Search for the cell housing the specified text and yield its [x, y] center coordinate. 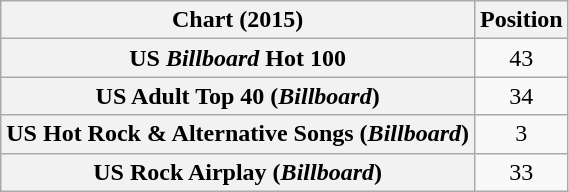
US Rock Airplay (Billboard) [238, 172]
US Adult Top 40 (Billboard) [238, 96]
Chart (2015) [238, 20]
43 [521, 58]
Position [521, 20]
US Billboard Hot 100 [238, 58]
US Hot Rock & Alternative Songs (Billboard) [238, 134]
34 [521, 96]
33 [521, 172]
3 [521, 134]
